Capture the cell that displays the provided text and extract its (X, Y) central coordinate. 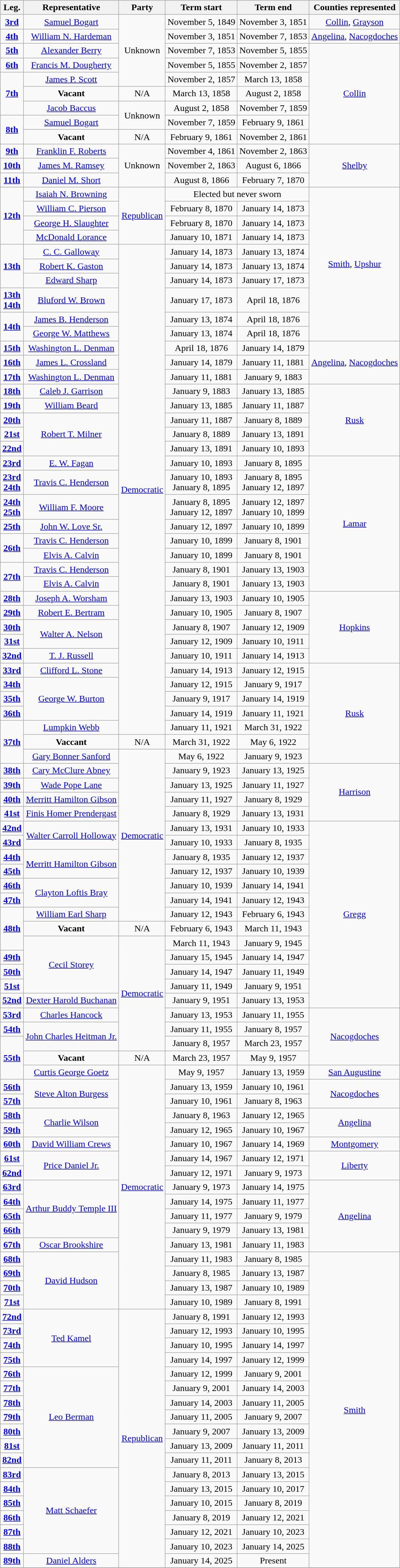
Party (142, 8)
Vaccant (71, 742)
William Beard (71, 405)
50th (12, 972)
11th (12, 180)
George W. Burton (71, 699)
January 8, 1895 (273, 463)
James P. Scott (71, 79)
Jacob Baccus (71, 108)
November 2, 1861 (273, 137)
Charlie Wilson (71, 1122)
24th25th (12, 507)
January 10, 1893January 8, 1895 (201, 482)
30th (12, 627)
64th (12, 1202)
Lamar (355, 523)
Franklin F. Roberts (71, 151)
William Earl Sharp (71, 914)
John Charles Heitman Jr. (71, 1036)
12th (12, 216)
65th (12, 1216)
4th (12, 36)
44th (12, 857)
15th (12, 348)
William N. Hardeman (71, 36)
David William Crews (71, 1144)
Alexander Berry (71, 51)
70th (12, 1288)
Matt Schaefer (71, 1510)
Leo Berman (71, 1417)
41st (12, 814)
William F. Moore (71, 507)
January 12, 1897January 10, 1899 (273, 507)
Cecil Storey (71, 965)
76th (12, 1374)
Term start (201, 8)
36th (12, 713)
Lumpkin Webb (71, 728)
McDonald Lorance (71, 237)
T. J. Russell (71, 656)
23rd (12, 463)
Liberty (355, 1166)
14th (12, 326)
Leg. (12, 8)
26th (12, 548)
Walter Carroll Holloway (71, 835)
31st (12, 641)
38th (12, 771)
Cary McClure Abney (71, 771)
Counties represented (355, 8)
January 14, 1969 (273, 1144)
5th (12, 51)
Walter A. Nelson (71, 634)
79th (12, 1417)
53rd (12, 1015)
39th (12, 785)
Arthur Buddy Temple III (71, 1209)
84th (12, 1489)
Clifford L. Stone (71, 670)
January 9, 1945 (273, 943)
49th (12, 957)
25th (12, 526)
77th (12, 1388)
Collin (355, 94)
57th (12, 1101)
55th (12, 1058)
James B. Henderson (71, 319)
6th (12, 65)
Shelby (355, 165)
Daniel M. Short (71, 180)
33rd (12, 670)
November 5, 1849 (201, 22)
Isaiah N. Browning (71, 194)
Ted Kamel (71, 1338)
75th (12, 1360)
13th (12, 266)
Gary Bonner Sanford (71, 756)
Bluford W. Brown (71, 300)
58th (12, 1115)
62nd (12, 1173)
80th (12, 1431)
42nd (12, 828)
78th (12, 1403)
34th (12, 685)
74th (12, 1345)
Gregg (355, 914)
Daniel Alders (71, 1560)
January 10, 2017 (273, 1489)
Joseph A. Worsham (71, 598)
Elected but never sworn (237, 194)
81st (12, 1446)
George W. Matthews (71, 334)
John W. Love Sr. (71, 526)
48th (12, 929)
3rd (12, 22)
54th (12, 1029)
Robert E. Bertram (71, 612)
August 8, 1866 (201, 180)
89th (12, 1560)
10th (12, 165)
37th (12, 742)
51st (12, 986)
Curtis George Goetz (71, 1072)
Smith, Upshur (355, 264)
23rd24th (12, 482)
45th (12, 871)
22nd (12, 449)
59th (12, 1129)
17th (12, 377)
67th (12, 1245)
February 7, 1870 (273, 180)
61st (12, 1159)
63rd (12, 1187)
Price Daniel Jr. (71, 1166)
86th (12, 1517)
C. C. Galloway (71, 252)
56th (12, 1086)
November 4, 1861 (201, 151)
January 12, 1897 (201, 526)
8th (12, 129)
27th (12, 577)
Finis Homer Prendergast (71, 814)
Robert T. Milner (71, 434)
85th (12, 1503)
August 6, 1866 (273, 165)
David Hudson (71, 1280)
January 14, 1967 (201, 1159)
Dexter Harold Buchanan (71, 1000)
40th (12, 799)
88th (12, 1546)
35th (12, 699)
18th (12, 391)
16th (12, 362)
21st (12, 434)
43rd (12, 842)
Robert K. Gaston (71, 266)
32nd (12, 656)
71st (12, 1302)
Wade Pope Lane (71, 785)
James L. Crossland (71, 362)
Montgomery (355, 1144)
46th (12, 885)
Harrison (355, 792)
January 15, 1945 (201, 957)
29th (12, 612)
Oscar Brookshire (71, 1245)
George H. Slaughter (71, 223)
69th (12, 1273)
January 10, 2015 (201, 1503)
William C. Pierson (71, 209)
9th (12, 151)
87th (12, 1532)
Present (273, 1560)
Steve Alton Burgess (71, 1094)
James M. Ramsey (71, 165)
E. W. Fagan (71, 463)
66th (12, 1230)
January 10, 1871 (201, 237)
Representative (71, 8)
7th (12, 94)
52nd (12, 1000)
Hopkins (355, 627)
Collin, Grayson (355, 22)
28th (12, 598)
19th (12, 405)
83rd (12, 1474)
Term end (273, 8)
47th (12, 900)
San Augustine (355, 1072)
Francis M. Dougherty (71, 65)
13th14th (12, 300)
Edward Sharp (71, 280)
Charles Hancock (71, 1015)
68th (12, 1259)
60th (12, 1144)
73rd (12, 1331)
Smith (355, 1410)
72nd (12, 1316)
82nd (12, 1460)
Clayton Loftis Bray (71, 892)
20th (12, 420)
Caleb J. Garrison (71, 391)
